Locate the cell with the specified text and output its [X, Y] center coordinate. 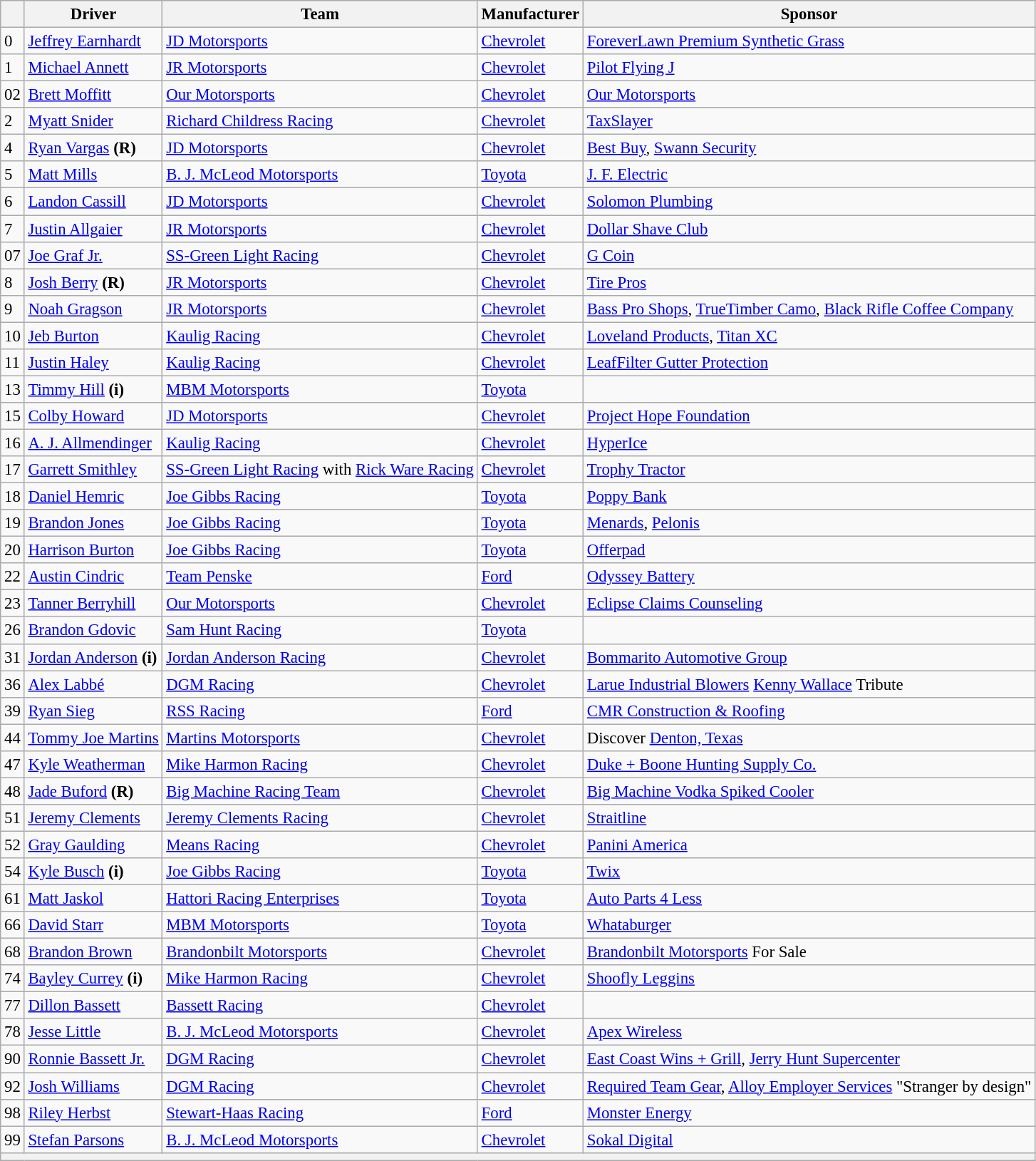
92 [13, 1086]
Alex Labbé [93, 684]
Whataburger [809, 925]
20 [13, 550]
Discover Denton, Texas [809, 738]
SS-Green Light Racing with Rick Ware Racing [320, 470]
66 [13, 925]
68 [13, 952]
Garrett Smithley [93, 470]
Justin Haley [93, 363]
Solomon Plumbing [809, 202]
Brandon Gdovic [93, 631]
Big Machine Vodka Spiked Cooler [809, 791]
47 [13, 765]
Josh Berry (R) [93, 282]
Sponsor [809, 14]
02 [13, 95]
Matt Jaskol [93, 899]
Stefan Parsons [93, 1140]
Loveland Products, Titan XC [809, 336]
Riley Herbst [93, 1113]
Apex Wireless [809, 1033]
Menards, Pelonis [809, 523]
LeafFilter Gutter Protection [809, 363]
Matt Mills [93, 175]
17 [13, 470]
Harrison Burton [93, 550]
6 [13, 202]
Big Machine Racing Team [320, 791]
Timmy Hill (i) [93, 389]
Bassett Racing [320, 1006]
Jade Buford (R) [93, 791]
2 [13, 121]
Austin Cindric [93, 577]
Sokal Digital [809, 1140]
4 [13, 148]
Driver [93, 14]
51 [13, 818]
East Coast Wins + Grill, Jerry Hunt Supercenter [809, 1059]
Brandon Brown [93, 952]
Ryan Sieg [93, 711]
Brett Moffitt [93, 95]
Bass Pro Shops, TrueTimber Camo, Black Rifle Coffee Company [809, 309]
Straitline [809, 818]
Odyssey Battery [809, 577]
Jeb Burton [93, 336]
Brandon Jones [93, 523]
Trophy Tractor [809, 470]
Daniel Hemric [93, 497]
Required Team Gear, Alloy Employer Services "Stranger by design" [809, 1086]
Project Hope Foundation [809, 416]
Richard Childress Racing [320, 121]
Noah Gragson [93, 309]
5 [13, 175]
Martins Motorsports [320, 738]
15 [13, 416]
Jeremy Clements Racing [320, 818]
1 [13, 68]
Joe Graf Jr. [93, 255]
J. F. Electric [809, 175]
Dillon Bassett [93, 1006]
61 [13, 899]
Josh Williams [93, 1086]
Sam Hunt Racing [320, 631]
Kyle Busch (i) [93, 872]
36 [13, 684]
HyperIce [809, 443]
11 [13, 363]
77 [13, 1006]
Offerpad [809, 550]
16 [13, 443]
Tommy Joe Martins [93, 738]
74 [13, 979]
7 [13, 229]
Bayley Currey (i) [93, 979]
Jordan Anderson Racing [320, 657]
Jeremy Clements [93, 818]
Dollar Shave Club [809, 229]
Bommarito Automotive Group [809, 657]
48 [13, 791]
David Starr [93, 925]
Shoofly Leggins [809, 979]
Jeffrey Earnhardt [93, 41]
Jordan Anderson (i) [93, 657]
CMR Construction & Roofing [809, 711]
98 [13, 1113]
Kyle Weatherman [93, 765]
Panini America [809, 845]
Team Penske [320, 577]
Brandonbilt Motorsports For Sale [809, 952]
07 [13, 255]
Hattori Racing Enterprises [320, 899]
Pilot Flying J [809, 68]
Team [320, 14]
Colby Howard [93, 416]
Tire Pros [809, 282]
26 [13, 631]
Ryan Vargas (R) [93, 148]
RSS Racing [320, 711]
Means Racing [320, 845]
44 [13, 738]
99 [13, 1140]
SS-Green Light Racing [320, 255]
G Coin [809, 255]
9 [13, 309]
23 [13, 604]
19 [13, 523]
Myatt Snider [93, 121]
90 [13, 1059]
31 [13, 657]
ForeverLawn Premium Synthetic Grass [809, 41]
Stewart-Haas Racing [320, 1113]
Manufacturer [530, 14]
78 [13, 1033]
18 [13, 497]
TaxSlayer [809, 121]
22 [13, 577]
Duke + Boone Hunting Supply Co. [809, 765]
Justin Allgaier [93, 229]
A. J. Allmendinger [93, 443]
52 [13, 845]
39 [13, 711]
Eclipse Claims Counseling [809, 604]
Auto Parts 4 Less [809, 899]
Ronnie Bassett Jr. [93, 1059]
Michael Annett [93, 68]
Monster Energy [809, 1113]
Gray Gaulding [93, 845]
Tanner Berryhill [93, 604]
Landon Cassill [93, 202]
Brandonbilt Motorsports [320, 952]
Poppy Bank [809, 497]
Best Buy, Swann Security [809, 148]
8 [13, 282]
13 [13, 389]
0 [13, 41]
54 [13, 872]
Larue Industrial Blowers Kenny Wallace Tribute [809, 684]
Twix [809, 872]
Jesse Little [93, 1033]
10 [13, 336]
